Identify which cell holds the provided text, then report its (x, y) central coordinate. 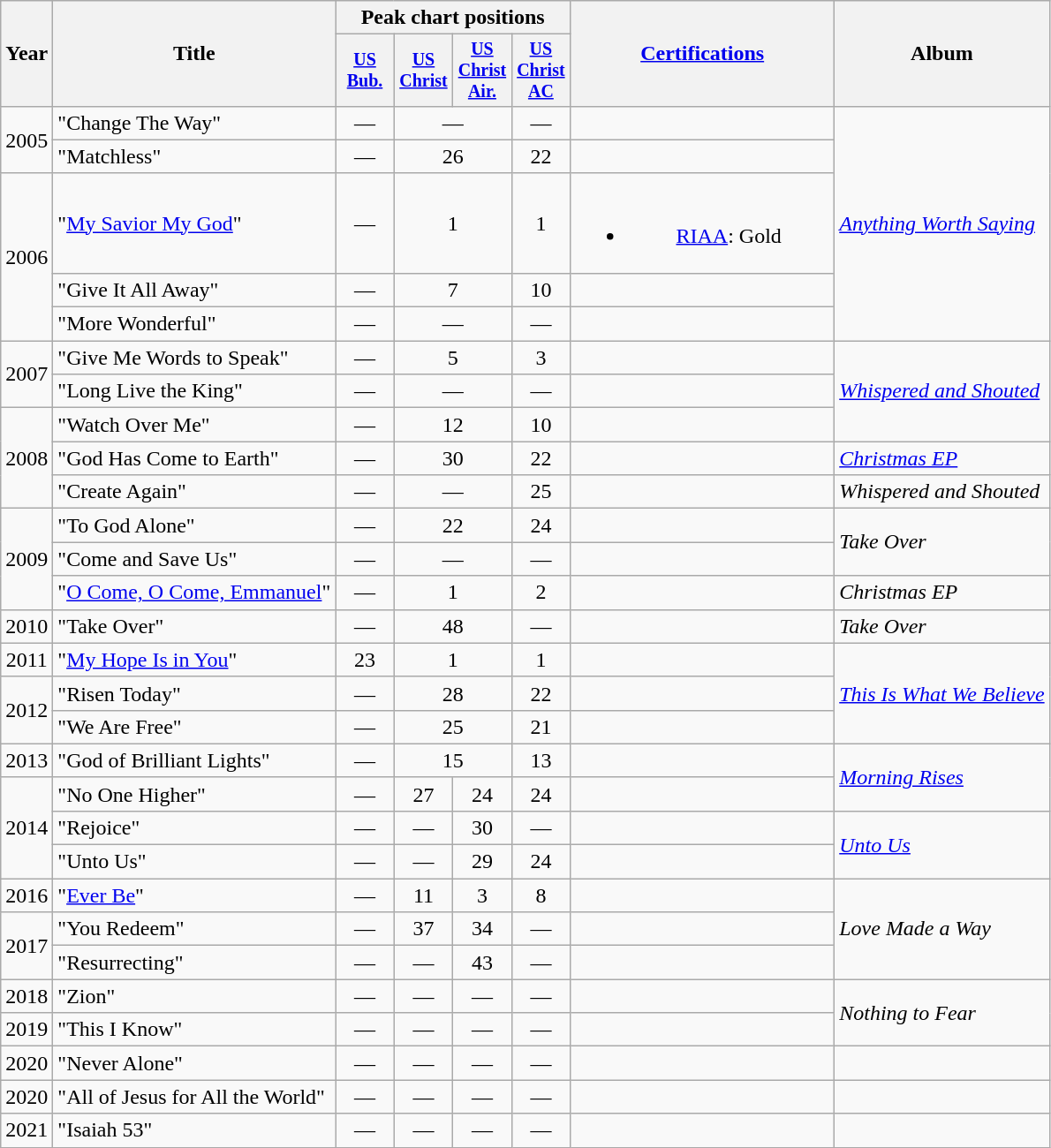
"Never Alone" (194, 1063)
Peak chart positions (453, 18)
Love Made a Way (941, 929)
"More Wonderful" (194, 324)
12 (452, 425)
43 (482, 963)
US Bub. (365, 71)
8 (541, 895)
"My Hope Is in You" (194, 660)
"This I Know" (194, 1030)
34 (482, 929)
Title (194, 54)
Album (941, 54)
"Zion" (194, 996)
"We Are Free" (194, 727)
2011 (26, 660)
"Create Again" (194, 492)
2016 (26, 895)
2009 (26, 559)
"Isaiah 53" (194, 1130)
"Give Me Words to Speak" (194, 358)
Nothing to Fear (941, 1013)
2005 (26, 140)
2019 (26, 1030)
2006 (26, 256)
RIAA: Gold (703, 223)
2 (541, 593)
"My Savior My God" (194, 223)
"No One Higher" (194, 794)
"Watch Over Me" (194, 425)
"Give It All Away" (194, 290)
"Take Over" (194, 626)
2007 (26, 374)
Anything Worth Saying (941, 223)
Unto Us (941, 844)
This Is What We Believe (941, 693)
"Unto Us" (194, 862)
2014 (26, 827)
"Rejoice" (194, 827)
"Long Live the King" (194, 391)
"To God Alone" (194, 525)
27 (423, 794)
Certifications (703, 54)
2021 (26, 1130)
13 (541, 760)
23 (365, 660)
"O Come, O Come, Emmanuel" (194, 593)
2010 (26, 626)
USChrist Air. (482, 71)
Morning Rises (941, 777)
37 (423, 929)
"You Redeem" (194, 929)
"Ever Be" (194, 895)
2012 (26, 710)
"Matchless" (194, 156)
"God of Brilliant Lights" (194, 760)
"Risen Today" (194, 693)
"Resurrecting" (194, 963)
15 (452, 760)
US Christ AC (541, 71)
"All of Jesus for All the World" (194, 1097)
2013 (26, 760)
7 (452, 290)
"Change The Way" (194, 123)
28 (452, 693)
29 (482, 862)
2017 (26, 946)
26 (452, 156)
Year (26, 54)
"Come and Save Us" (194, 559)
48 (452, 626)
"God Has Come to Earth" (194, 458)
5 (452, 358)
2018 (26, 996)
2008 (26, 458)
US Christ (423, 71)
21 (541, 727)
11 (423, 895)
